Output the [x, y] coordinate of the center of the cell containing the given text.  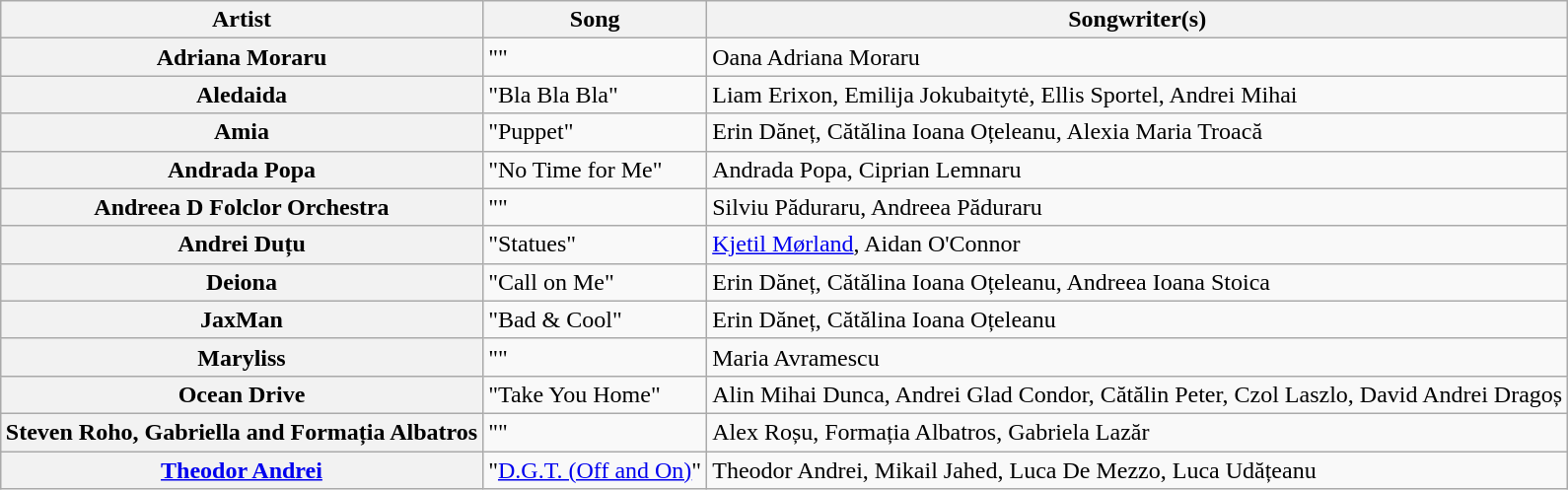
Andreea D Folclor Orchestra [241, 207]
Amia [241, 132]
Aledaida [241, 95]
"D.G.T. (Off and On)" [596, 470]
"Call on Me" [596, 282]
Alin Mihai Dunca, Andrei Glad Condor, Cătălin Peter, Czol Laszlo, David Andrei Dragoș [1138, 394]
Theodor Andrei [241, 470]
Liam Erixon, Emilija Jokubaitytė, Ellis Sportel, Andrei Mihai [1138, 95]
"No Time for Me" [596, 170]
Deiona [241, 282]
"Puppet" [596, 132]
"Take You Home" [596, 394]
Theodor Andrei, Mikail Jahed, Luca De Mezzo, Luca Udățeanu [1138, 470]
Maryliss [241, 357]
Maria Avramescu [1138, 357]
Andrada Popa, Ciprian Lemnaru [1138, 170]
Oana Adriana Moraru [1138, 57]
Erin Dăneț, Cătălina Ioana Oțeleanu [1138, 319]
Steven Roho, Gabriella and Formația Albatros [241, 432]
Songwriter(s) [1138, 20]
Artist [241, 20]
JaxMan [241, 319]
Andrei Duțu [241, 245]
Kjetil Mørland, Aidan O'Connor [1138, 245]
"Statues" [596, 245]
Adriana Moraru [241, 57]
"Bla Bla Bla" [596, 95]
Song [596, 20]
Ocean Drive [241, 394]
Silviu Păduraru, Andreea Păduraru [1138, 207]
Alex Roșu, Formația Albatros, Gabriela Lazăr [1138, 432]
Andrada Popa [241, 170]
Erin Dăneț, Cătălina Ioana Oțeleanu, Alexia Maria Troacă [1138, 132]
Erin Dăneț, Cătălina Ioana Oțeleanu, Andreea Ioana Stoica [1138, 282]
"Bad & Cool" [596, 319]
